Extract the (x, y) coordinate from the center of the cell holding the provided text.  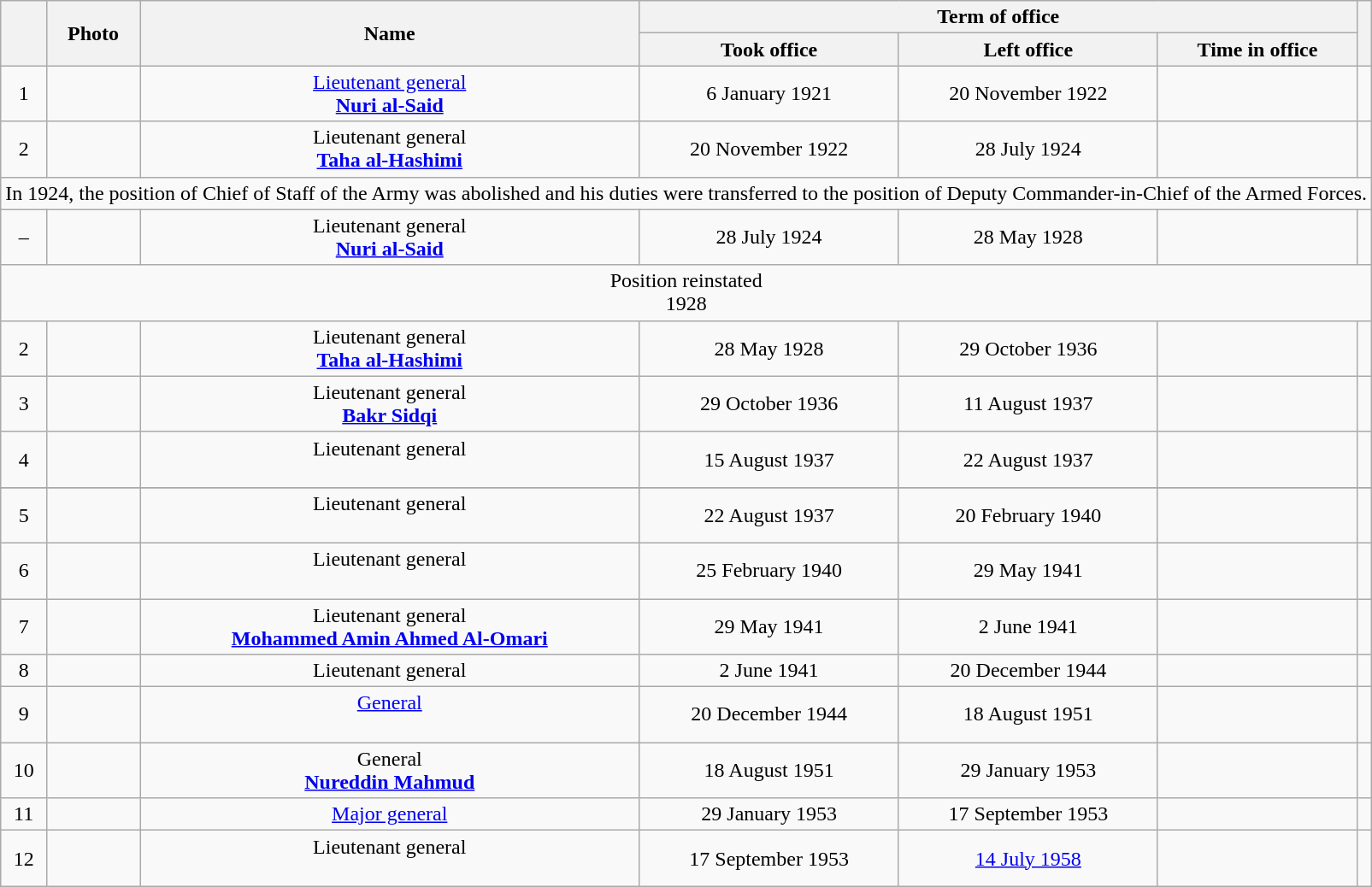
Lieutenant generalBakr Sidqi (390, 403)
25 February 1940 (769, 571)
6 (24, 571)
5 (24, 514)
3 (24, 403)
15 August 1937 (769, 460)
4 (24, 460)
8 (24, 671)
14 July 1958 (1028, 858)
1 (24, 94)
Position reinstated1928 (686, 292)
10 (24, 771)
GeneralNureddin Mahmud (390, 771)
– (24, 238)
Major general (390, 814)
9 (24, 714)
12 (24, 858)
Took office (769, 50)
6 January 1921 (769, 94)
Time in office (1257, 50)
7 (24, 626)
11 August 1937 (1028, 403)
General (390, 714)
Name (390, 33)
20 February 1940 (1028, 514)
Left office (1028, 50)
Lieutenant generalMohammed Amin Ahmed Al-Omari (390, 626)
Term of office (998, 17)
11 (24, 814)
Photo (94, 33)
